For the text-containing cell, return its midpoint in (x, y) coordinate format. 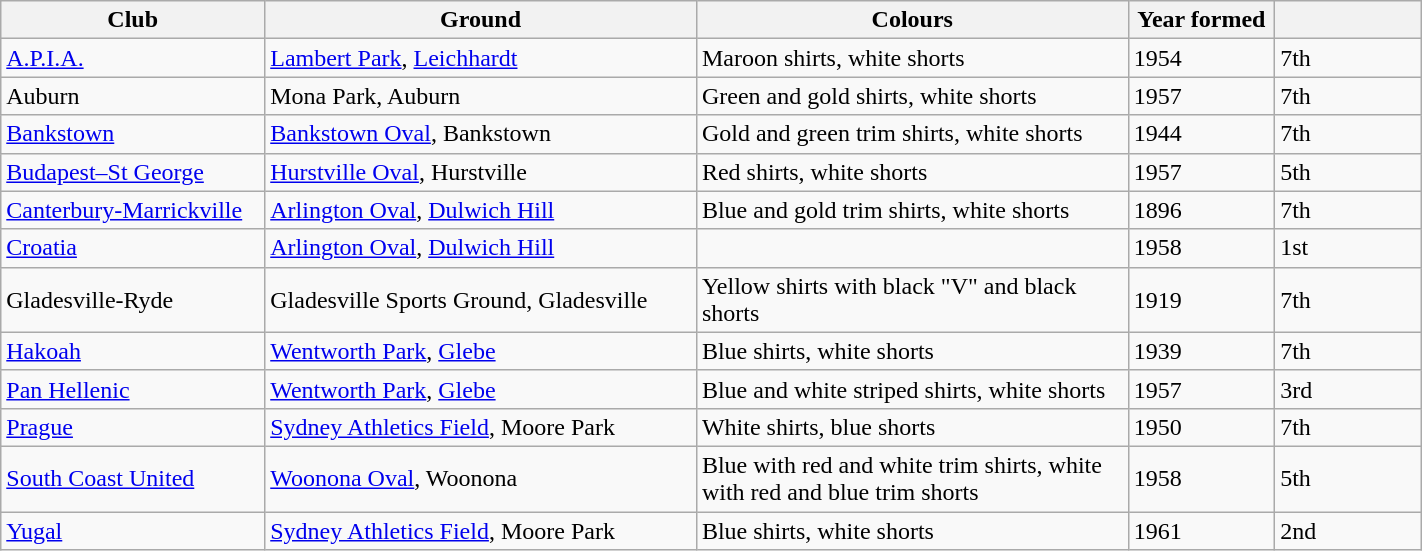
Blue with red and white trim shirts, white with red and blue trim shorts (912, 478)
Hakoah (133, 351)
Gold and green trim shirts, white shorts (912, 134)
Budapest–St George (133, 172)
Colours (912, 20)
Maroon shirts, white shorts (912, 58)
1896 (1202, 210)
Blue and white striped shirts, white shorts (912, 389)
Pan Hellenic (133, 389)
Lambert Park, Leichhardt (481, 58)
Gladesville-Ryde (133, 300)
1st (1348, 248)
Canterbury-Marrickville (133, 210)
Green and gold shirts, white shorts (912, 96)
1919 (1202, 300)
Gladesville Sports Ground, Gladesville (481, 300)
Woonona Oval, Woonona (481, 478)
Mona Park, Auburn (481, 96)
Ground (481, 20)
1950 (1202, 427)
South Coast United (133, 478)
2nd (1348, 531)
Yugal (133, 531)
Croatia (133, 248)
A.P.I.A. (133, 58)
Bankstown Oval, Bankstown (481, 134)
Year formed (1202, 20)
Bankstown (133, 134)
Red shirts, white shorts (912, 172)
Yellow shirts with black "V" and black shorts (912, 300)
Prague (133, 427)
1944 (1202, 134)
Auburn (133, 96)
3rd (1348, 389)
Hurstville Oval, Hurstville (481, 172)
White shirts, blue shorts (912, 427)
1961 (1202, 531)
Blue and gold trim shirts, white shorts (912, 210)
1954 (1202, 58)
1939 (1202, 351)
Club (133, 20)
